Output the [x, y] coordinate of the center of the cell containing the given text.  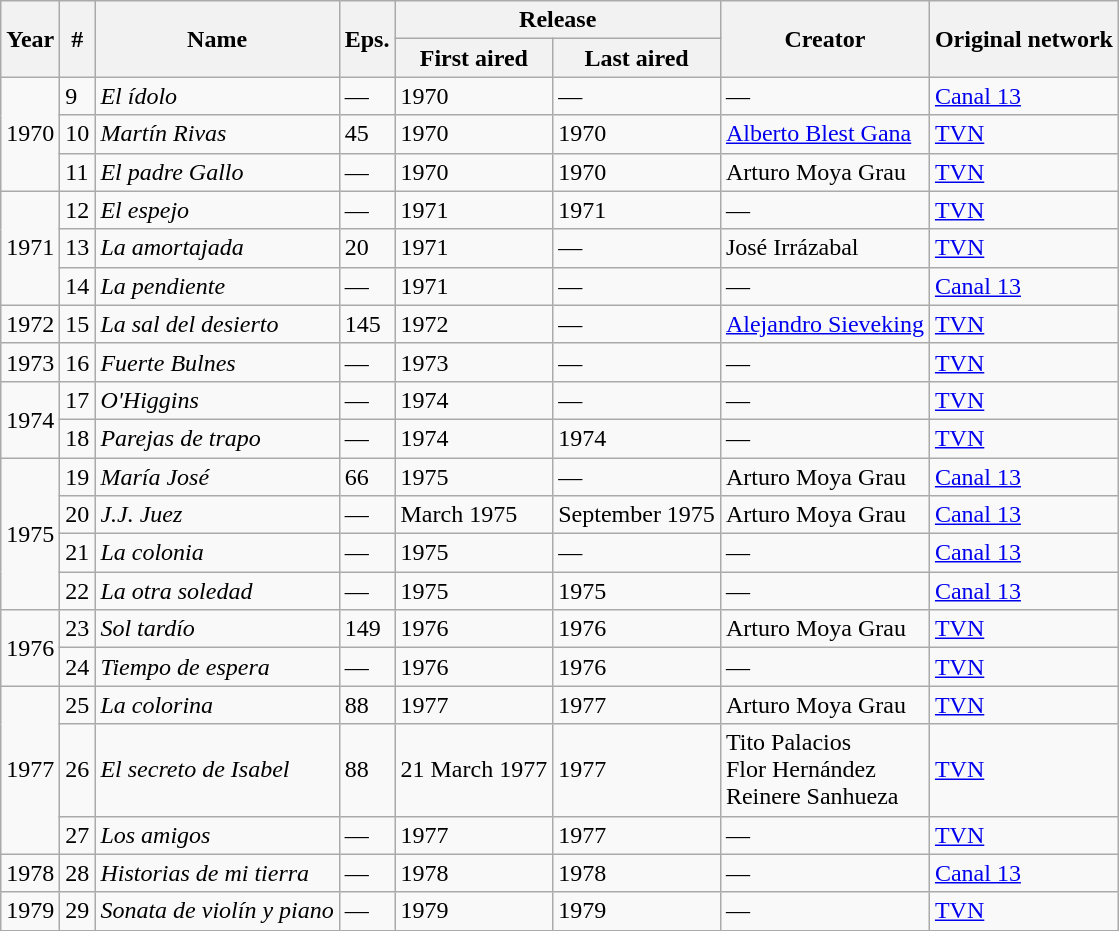
Release [558, 20]
21 March 1977 [474, 770]
J.J. Juez [217, 515]
Alberto Blest Gana [824, 134]
El espejo [217, 210]
# [78, 39]
Sonata de violín y piano [217, 911]
22 [78, 591]
45 [367, 134]
Los amigos [217, 835]
Parejas de trapo [217, 438]
15 [78, 324]
Fuerte Bulnes [217, 362]
O'Higgins [217, 400]
28 [78, 873]
María José [217, 477]
El padre Gallo [217, 172]
José Irrázabal [824, 248]
Creator [824, 39]
El secreto de Isabel [217, 770]
March 1975 [474, 515]
Tiempo de espera [217, 667]
September 1975 [637, 515]
Name [217, 39]
Alejandro Sieveking [824, 324]
10 [78, 134]
La colonia [217, 553]
11 [78, 172]
27 [78, 835]
Historias de mi tierra [217, 873]
La otra soledad [217, 591]
La colorina [217, 705]
18 [78, 438]
19 [78, 477]
24 [78, 667]
26 [78, 770]
Year [30, 39]
La pendiente [217, 286]
9 [78, 96]
21 [78, 553]
149 [367, 629]
Sol tardío [217, 629]
La sal del desierto [217, 324]
23 [78, 629]
13 [78, 248]
Tito PalaciosFlor HernándezReinere Sanhueza [824, 770]
12 [78, 210]
16 [78, 362]
Martín Rivas [217, 134]
Original network [1024, 39]
145 [367, 324]
Last aired [637, 58]
El ídolo [217, 96]
La amortajada [217, 248]
First aired [474, 58]
14 [78, 286]
17 [78, 400]
66 [367, 477]
29 [78, 911]
25 [78, 705]
Eps. [367, 39]
